Scan for the cell matching the given text and deliver its [X, Y] coordinate at center. 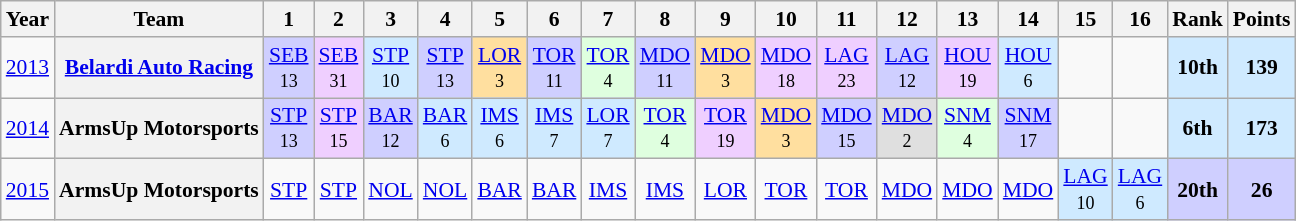
LAG12 [908, 68]
20th [1198, 190]
SEB13 [289, 68]
13 [968, 19]
6 [554, 19]
BAR12 [390, 128]
STP10 [390, 68]
TOR11 [554, 68]
2013 [28, 68]
7 [608, 19]
SNM4 [968, 128]
LOR3 [500, 68]
3 [390, 19]
SEB31 [339, 68]
MDO2 [908, 128]
2015 [28, 190]
Rank [1198, 19]
MDO18 [786, 68]
LAG10 [1085, 190]
2 [339, 19]
BAR6 [446, 128]
173 [1262, 128]
26 [1262, 190]
10 [786, 19]
LOR [726, 190]
Points [1262, 19]
MDO15 [846, 128]
HOU6 [1028, 68]
14 [1028, 19]
12 [908, 19]
Year [28, 19]
9 [726, 19]
5 [500, 19]
LOR7 [608, 128]
SNM17 [1028, 128]
Belardi Auto Racing [159, 68]
MDO11 [666, 68]
2014 [28, 128]
IMS6 [500, 128]
15 [1085, 19]
6th [1198, 128]
139 [1262, 68]
HOU19 [968, 68]
1 [289, 19]
STP15 [339, 128]
4 [446, 19]
IMS7 [554, 128]
LAG6 [1140, 190]
11 [846, 19]
8 [666, 19]
TOR19 [726, 128]
16 [1140, 19]
Team [159, 19]
LAG23 [846, 68]
10th [1198, 68]
